Return the [X, Y] coordinate for the center point of the cell that contains the specified text.  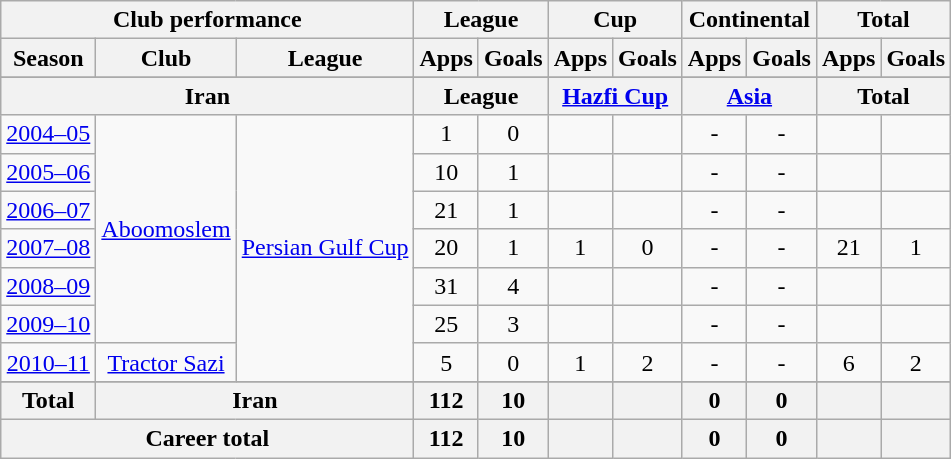
5 [446, 362]
3 [513, 324]
Asia [749, 96]
2010–11 [48, 362]
Hazfi Cup [615, 96]
Continental [749, 20]
2005–06 [48, 172]
20 [446, 248]
2006–07 [48, 210]
4 [513, 286]
Cup [615, 20]
Aboomoslem [166, 229]
31 [446, 286]
2007–08 [48, 248]
2008–09 [48, 286]
6 [848, 362]
Season [48, 58]
2004–05 [48, 134]
Club [166, 58]
Persian Gulf Cup [325, 248]
Club performance [208, 20]
Tractor Sazi [166, 362]
25 [446, 324]
2009–10 [48, 324]
Career total [208, 438]
